Return [x, y] of the center of cell containing provided text 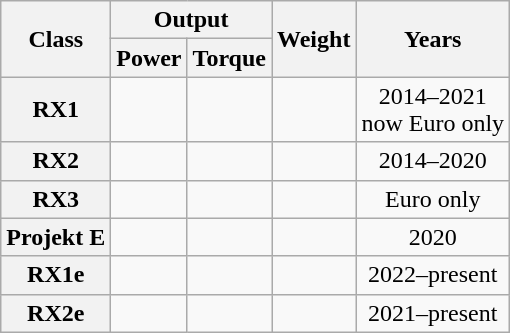
2021–present [433, 313]
Torque [229, 58]
Power [149, 58]
RX2e [56, 313]
2014–2020 [433, 161]
2014–2021now Euro only [433, 110]
Weight [314, 39]
2020 [433, 237]
RX3 [56, 199]
Output [192, 20]
Projekt E [56, 237]
RX1 [56, 110]
2022–present [433, 275]
Euro only [433, 199]
RX1e [56, 275]
RX2 [56, 161]
Class [56, 39]
Years [433, 39]
